Scan for the cell matching the given text and deliver its [x, y] coordinate at center. 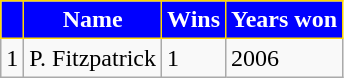
Name [93, 20]
Years won [284, 20]
Wins [194, 20]
2006 [284, 58]
P. Fitzpatrick [93, 58]
